Pinpoint the cell where the given text exists, returning its (X, Y) midpoint coordinate. 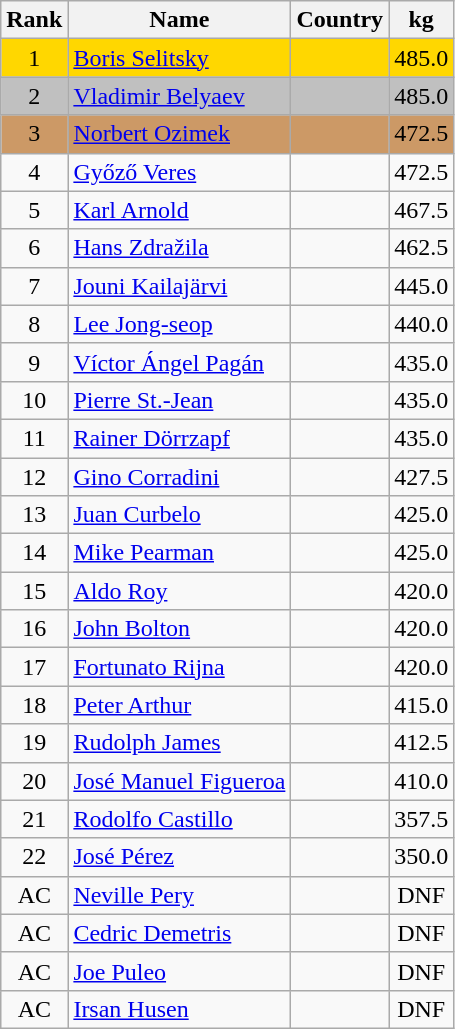
Víctor Ángel Pagán (180, 362)
José Pérez (180, 857)
Juan Curbelo (180, 515)
Aldo Roy (180, 591)
Boris Selitsky (180, 58)
Rainer Dörrzapf (180, 438)
Norbert Ozimek (180, 134)
Cedric Demetris (180, 933)
Gino Corradini (180, 477)
17 (34, 667)
13 (34, 515)
Győző Veres (180, 172)
10 (34, 400)
415.0 (422, 705)
Rank (34, 20)
Fortunato Rijna (180, 667)
462.5 (422, 248)
2 (34, 96)
22 (34, 857)
467.5 (422, 210)
412.5 (422, 743)
6 (34, 248)
Peter Arthur (180, 705)
445.0 (422, 286)
Jouni Kailajärvi (180, 286)
410.0 (422, 781)
Karl Arnold (180, 210)
11 (34, 438)
Country (340, 20)
427.5 (422, 477)
Rudolph James (180, 743)
15 (34, 591)
20 (34, 781)
Neville Pery (180, 895)
7 (34, 286)
1 (34, 58)
21 (34, 819)
16 (34, 629)
Irsan Husen (180, 1009)
John Bolton (180, 629)
12 (34, 477)
kg (422, 20)
440.0 (422, 324)
Name (180, 20)
357.5 (422, 819)
19 (34, 743)
350.0 (422, 857)
Hans Zdražila (180, 248)
9 (34, 362)
Joe Puleo (180, 971)
5 (34, 210)
Mike Pearman (180, 553)
14 (34, 553)
Rodolfo Castillo (180, 819)
José Manuel Figueroa (180, 781)
3 (34, 134)
Vladimir Belyaev (180, 96)
Pierre St.-Jean (180, 400)
4 (34, 172)
18 (34, 705)
8 (34, 324)
Lee Jong-seop (180, 324)
